Return the [X, Y] coordinate for the center point of the cell that contains the specified text.  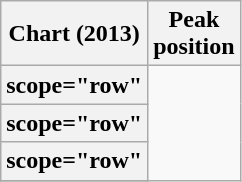
Peak position [194, 34]
Chart (2013) [74, 34]
